Scan for the cell matching the given text and deliver its (x, y) coordinate at center. 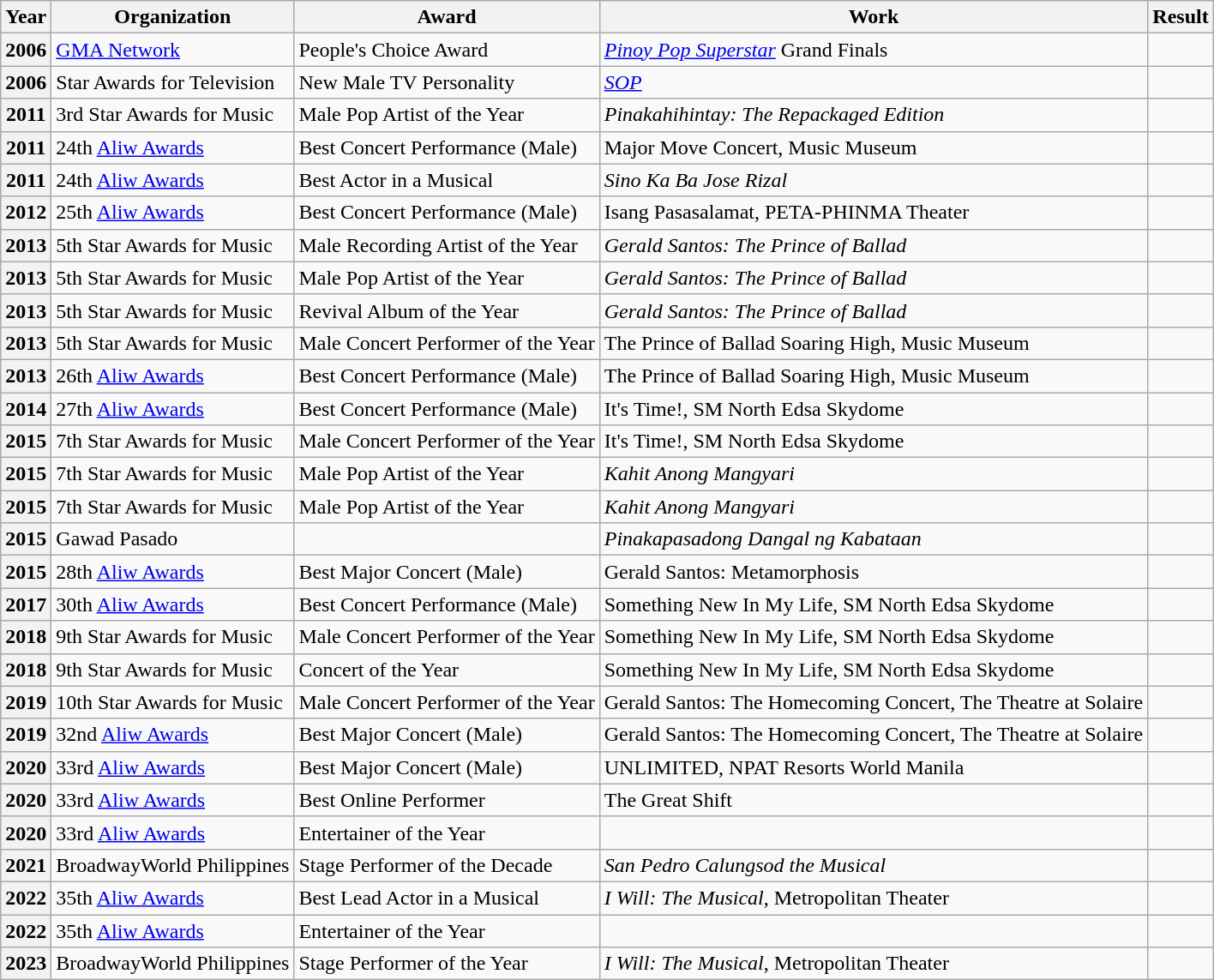
Major Move Concert, Music Museum (874, 147)
Work (874, 17)
25th Aliw Awards (173, 213)
Sino Ka Ba Jose Rizal (874, 180)
2021 (26, 865)
Best Lead Actor in a Musical (447, 898)
Pinakahihintay: The Repackaged Edition (874, 115)
GMA Network (173, 50)
Year (26, 17)
Pinakapasadong Dangal ng Kabataan (874, 539)
32nd Aliw Awards (173, 735)
3rd Star Awards for Music (173, 115)
People's Choice Award (447, 50)
2023 (26, 964)
Organization (173, 17)
Star Awards for Television (173, 82)
San Pedro Calungsod the Musical (874, 865)
Male Recording Artist of the Year (447, 245)
Revival Album of the Year (447, 310)
The Great Shift (874, 800)
Pinoy Pop Superstar Grand Finals (874, 50)
28th Aliw Awards (173, 572)
2012 (26, 213)
2017 (26, 604)
Gawad Pasado (173, 539)
Best Online Performer (447, 800)
Award (447, 17)
New Male TV Personality (447, 82)
Best Actor in a Musical (447, 180)
Stage Performer of the Year (447, 964)
30th Aliw Awards (173, 604)
Concert of the Year (447, 670)
Stage Performer of the Decade (447, 865)
SOP (874, 82)
UNLIMITED, NPAT Resorts World Manila (874, 767)
10th Star Awards for Music (173, 702)
26th Aliw Awards (173, 376)
Isang Pasasalamat, PETA-PHINMA Theater (874, 213)
27th Aliw Awards (173, 409)
Result (1181, 17)
2014 (26, 409)
Gerald Santos: Metamorphosis (874, 572)
